Capture the cell that displays the provided text and extract its (x, y) central coordinate. 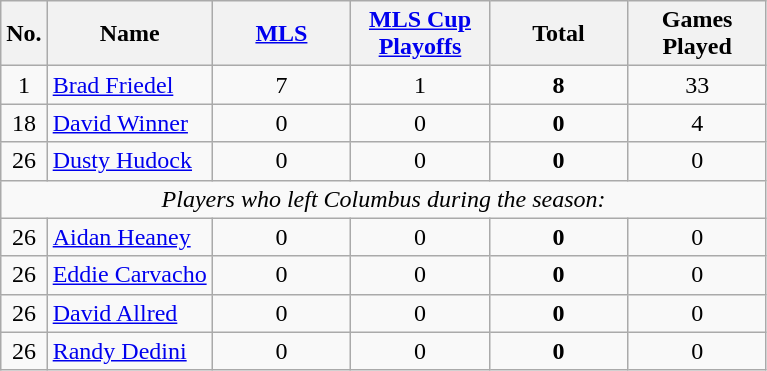
Eddie Carvacho (130, 275)
David Allred (130, 313)
Players who left Columbus during the season: (384, 199)
8 (558, 85)
MLS Cup Playoffs (420, 34)
4 (698, 123)
Total (558, 34)
Dusty Hudock (130, 161)
Games Played (698, 34)
7 (282, 85)
Randy Dedini (130, 351)
Name (130, 34)
33 (698, 85)
18 (24, 123)
No. (24, 34)
MLS (282, 34)
Brad Friedel (130, 85)
Aidan Heaney (130, 237)
David Winner (130, 123)
